Detect which cell encompasses the target text, then output its (X, Y) center coordinate. 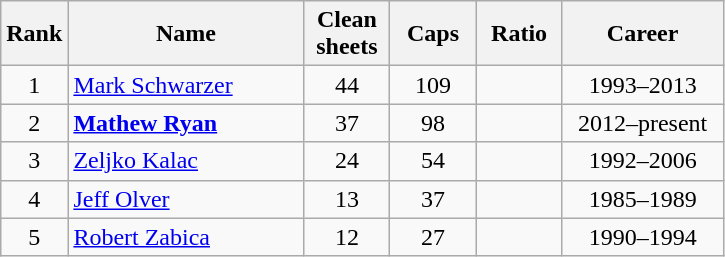
109 (433, 85)
44 (347, 85)
Ratio (519, 34)
Caps (433, 34)
27 (433, 237)
Jeff Olver (186, 199)
3 (34, 161)
Mark Schwarzer (186, 85)
54 (433, 161)
1993–2013 (642, 85)
1 (34, 85)
12 (347, 237)
4 (34, 199)
13 (347, 199)
2 (34, 123)
1990–1994 (642, 237)
5 (34, 237)
Name (186, 34)
Career (642, 34)
Mathew Ryan (186, 123)
1985–1989 (642, 199)
Zeljko Kalac (186, 161)
Robert Zabica (186, 237)
24 (347, 161)
Rank (34, 34)
Clean sheets (347, 34)
2012–present (642, 123)
98 (433, 123)
1992–2006 (642, 161)
